Provide the (x, y) coordinate of the cell's center where the given text is located.  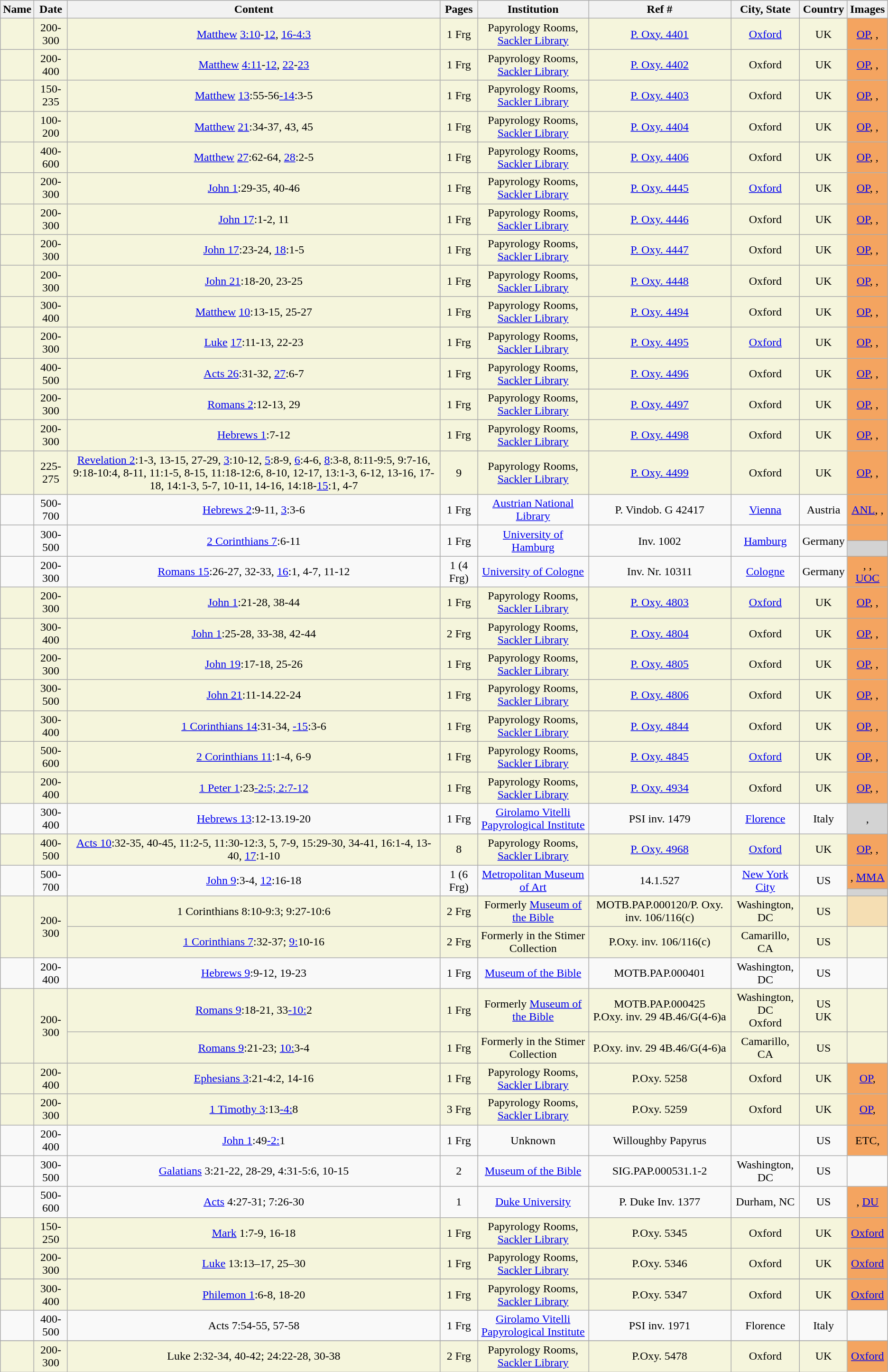
P.Oxy. inv. 106/116(c) (660, 943)
P. Oxy. 4445 (660, 188)
150-235 (51, 96)
MOTB.PAP.000401 (660, 973)
P.Oxy. 5345 (660, 1233)
Willoughby Papyrus (660, 1140)
Hebrews 2:9-11, 3:3-6 (253, 510)
John 19:17-18, 25-26 (253, 664)
Matthew 3:10-12, 16-4:3 (253, 34)
Ref # (660, 9)
Matthew 4:11-12, 22-23 (253, 65)
John 21:11-14.22-24 (253, 695)
P.Oxy. 5346 (660, 1263)
Vienna (766, 510)
Inv. 1002 (660, 541)
P.Oxy. 5259 (660, 1110)
Austria (823, 510)
John 1:49-2:1 (253, 1140)
Romans 9:21-23; 10:3-4 (253, 1048)
2 Corinthians 7:6-11 (253, 541)
1 (6 Frg) (459, 880)
P. Oxy. 4494 (660, 311)
Acts 10:32-35, 40-45, 11:2-5, 11:30-12:3, 5, 7-9, 15:29-30, 34-41, 16:1-4, 13-40, 17:1-10 (253, 849)
Matthew 13:55-56-14:3-5 (253, 96)
P.Oxy. 5347 (660, 1295)
John 1:29-35, 40-46 (253, 188)
Content (253, 9)
P. Oxy. 4497 (660, 404)
P. Oxy. 4934 (660, 788)
University of Hamburg (533, 541)
Mark 1:7-9, 16-18 (253, 1233)
P. Oxy. 4845 (660, 756)
14.1.527 (660, 880)
Name (17, 9)
Acts 4:27-31; 7:26-30 (253, 1202)
400-600 (51, 158)
Romans 9:18-21, 33-10:2 (253, 1010)
Matthew 10:13-15, 25-27 (253, 311)
John 17:1-2, 11 (253, 219)
ETC, (867, 1140)
USUK (823, 1010)
Images (867, 9)
New York City (766, 880)
8 (459, 849)
Acts 26:31-32, 27:6-7 (253, 373)
Matthew 27:62-64, 28:2-5 (253, 158)
P. Oxy. 4498 (660, 436)
150-250 (51, 1233)
PSI inv. 1971 (660, 1325)
1 (4 Frg) (459, 571)
P. Oxy. 4403 (660, 96)
3 Frg (459, 1110)
P. Oxy. 4968 (660, 849)
P. Oxy. 4804 (660, 633)
Metropolitan Museum of Art (533, 880)
, (867, 818)
MOTB.PAP.000425P.Oxy. inv. 29 4B.46/G(4-6)a (660, 1010)
Country (823, 9)
, MMA (867, 877)
Date (51, 9)
P. Oxy. 4447 (660, 250)
P. Oxy. 4806 (660, 695)
ANL, , (867, 510)
Cologne (766, 571)
John 21:18-20, 23-25 (253, 281)
Washington, DCOxford (766, 1010)
Inv. Nr. 10311 (660, 571)
P. Oxy. 4495 (660, 343)
Galatians 3:21-22, 28-29, 4:31-5:6, 10-15 (253, 1171)
9 (459, 473)
Institution (533, 9)
P. Oxy. 4499 (660, 473)
Luke 2:32-34, 40-42; 24:22-28, 30-38 (253, 1356)
P. Oxy. 4446 (660, 219)
P. Oxy. 4805 (660, 664)
P. Oxy. 4404 (660, 126)
P.Oxy. 5258 (660, 1078)
Unknown (533, 1140)
John 9:3-4, 12:16-18 (253, 880)
1 Peter 1:23-2:5; 2:7-12 (253, 788)
P. Oxy. 4406 (660, 158)
1 (459, 1202)
Romans 15:26-27, 32-33, 16:1, 4-7, 11-12 (253, 571)
University of Cologne (533, 571)
Duke University (533, 1202)
, , UOC (867, 571)
1 Corinthians 14:31-34, -15:3-6 (253, 726)
P.Oxy. 5478 (660, 1356)
Luke 13:13–17, 25–30 (253, 1263)
Matthew 21:34-37, 43, 45 (253, 126)
P. Oxy. 4401 (660, 34)
John 1:21-28, 38-44 (253, 603)
City, State (766, 9)
225-275 (51, 473)
P. Oxy. 4448 (660, 281)
Romans 2:12-13, 29 (253, 404)
Hebrews 13:12-13.19-20 (253, 818)
, DU (867, 1202)
Philemon 1:6-8, 18-20 (253, 1295)
1 Corinthians 7:32-37; 9:10-16 (253, 943)
MOTB.PAP.000120/P. Oxy. inv. 106/116(c) (660, 911)
P.Oxy. inv. 29 4B.46/G(4-6)a (660, 1048)
John 1:25-28, 33-38, 42-44 (253, 633)
Pages (459, 9)
Acts 7:54-55, 57-58 (253, 1325)
P. Duke Inv. 1377 (660, 1202)
Hamburg (766, 541)
100-200 (51, 126)
Hebrews 1:7-12 (253, 436)
1 Corinthians 8:10-9:3; 9:27-10:6 (253, 911)
P. Oxy. 4844 (660, 726)
2 (459, 1171)
P. Oxy. 4402 (660, 65)
Hebrews 9:9-12, 19-23 (253, 973)
Austrian National Library (533, 510)
P. Vindob. G 42417 (660, 510)
1 Timothy 3:13-4:8 (253, 1110)
John 17:23-24, 18:1-5 (253, 250)
SIG.PAP.000531.1-2 (660, 1171)
2 Corinthians 11:1-4, 6-9 (253, 756)
P. Oxy. 4496 (660, 373)
PSI inv. 1479 (660, 818)
Luke 17:11-13, 22-23 (253, 343)
Durham, NC (766, 1202)
Ephesians 3:21-4:2, 14-16 (253, 1078)
P. Oxy. 4803 (660, 603)
